Capture the cell that displays the provided text and extract its (X, Y) central coordinate. 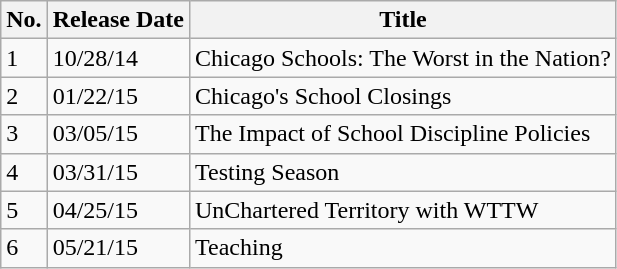
4 (24, 172)
1 (24, 58)
6 (24, 248)
04/25/15 (118, 210)
10/28/14 (118, 58)
Chicago's School Closings (402, 96)
01/22/15 (118, 96)
Teaching (402, 248)
UnChartered Territory with WTTW (402, 210)
5 (24, 210)
No. (24, 20)
03/31/15 (118, 172)
03/05/15 (118, 134)
2 (24, 96)
Chicago Schools: The Worst in the Nation? (402, 58)
05/21/15 (118, 248)
Testing Season (402, 172)
Release Date (118, 20)
The Impact of School Discipline Policies (402, 134)
Title (402, 20)
3 (24, 134)
